Extract the (x, y) coordinate from the center of the cell holding the provided text.  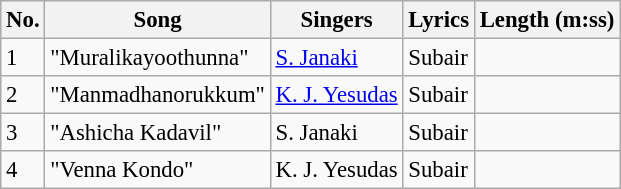
"Ashicha Kadavil" (158, 133)
Singers (336, 20)
Song (158, 20)
No. (23, 20)
1 (23, 58)
"Muralikayoothunna" (158, 58)
Lyrics (438, 20)
2 (23, 95)
"Venna Kondo" (158, 170)
4 (23, 170)
"Manmadhanorukkum" (158, 95)
3 (23, 133)
Length (m:ss) (546, 20)
